From the cell containing the given text, extract its center point as [X, Y] coordinate. 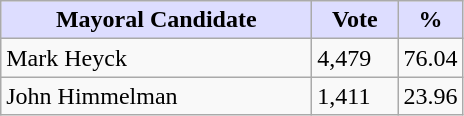
Vote [355, 20]
4,479 [355, 58]
1,411 [355, 96]
John Himmelman [156, 96]
76.04 [430, 58]
Mayoral Candidate [156, 20]
Mark Heyck [156, 58]
% [430, 20]
23.96 [430, 96]
